Provide the (X, Y) coordinate of the cell's center where the given text is located.  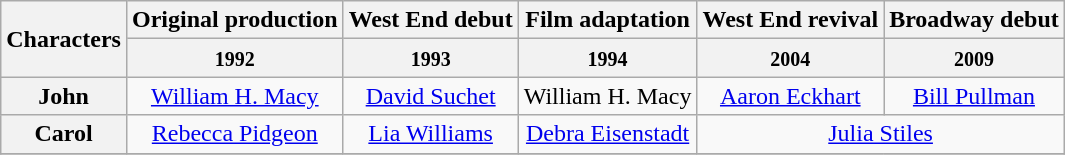
Carol (64, 134)
West End debut (430, 20)
Debra Eisenstadt (608, 134)
1993 (430, 58)
Characters (64, 39)
1994 (608, 58)
Aaron Eckhart (790, 96)
2004 (790, 58)
Julia Stiles (880, 134)
West End revival (790, 20)
Broadway debut (974, 20)
Bill Pullman (974, 96)
2009 (974, 58)
John (64, 96)
David Suchet (430, 96)
1992 (234, 58)
Original production (234, 20)
Rebecca Pidgeon (234, 134)
Lia Williams (430, 134)
Film adaptation (608, 20)
